Search for the cell housing the specified text and yield its [X, Y] center coordinate. 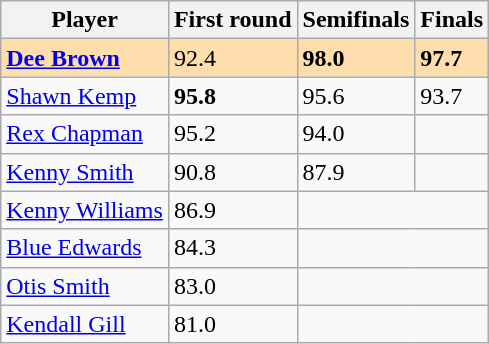
94.0 [356, 134]
95.6 [356, 96]
Otis Smith [85, 286]
Kenny Williams [85, 210]
Dee Brown [85, 58]
92.4 [232, 58]
87.9 [356, 172]
81.0 [232, 324]
97.7 [452, 58]
86.9 [232, 210]
Kendall Gill [85, 324]
95.2 [232, 134]
93.7 [452, 96]
Rex Chapman [85, 134]
Semifinals [356, 20]
First round [232, 20]
Kenny Smith [85, 172]
84.3 [232, 248]
Player [85, 20]
Shawn Kemp [85, 96]
Blue Edwards [85, 248]
98.0 [356, 58]
90.8 [232, 172]
95.8 [232, 96]
83.0 [232, 286]
Finals [452, 20]
